Extract the (x, y) coordinate from the center of the cell holding the provided text.  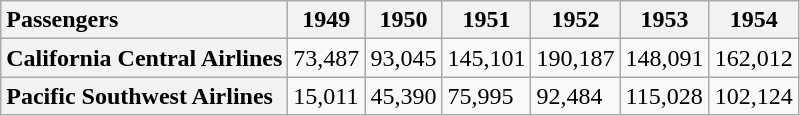
92,484 (576, 96)
1951 (486, 20)
1952 (576, 20)
1954 (754, 20)
California Central Airlines (144, 58)
Pacific Southwest Airlines (144, 96)
102,124 (754, 96)
73,487 (326, 58)
93,045 (404, 58)
190,187 (576, 58)
75,995 (486, 96)
148,091 (664, 58)
145,101 (486, 58)
45,390 (404, 96)
1953 (664, 20)
15,011 (326, 96)
162,012 (754, 58)
1949 (326, 20)
Passengers (144, 20)
115,028 (664, 96)
1950 (404, 20)
